Find where the given text appears and provide that cell's center as (X, Y) coordinate. 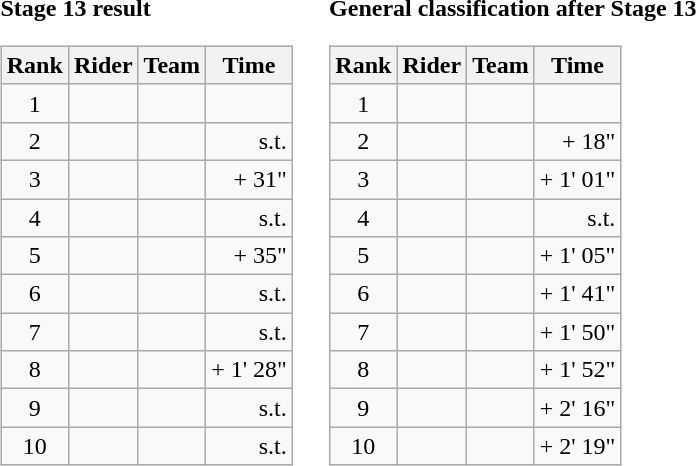
+ 1' 41" (578, 294)
+ 1' 05" (578, 256)
+ 31" (250, 179)
+ 2' 16" (578, 408)
+ 1' 52" (578, 370)
+ 18" (578, 141)
+ 35" (250, 256)
+ 1' 28" (250, 370)
+ 1' 01" (578, 179)
+ 1' 50" (578, 332)
+ 2' 19" (578, 446)
